Identify which cell holds the provided text, then report its (x, y) central coordinate. 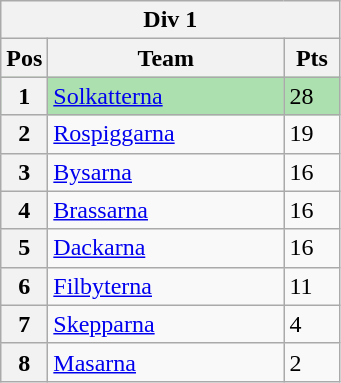
Brassarna (166, 210)
Team (166, 58)
8 (24, 362)
28 (312, 96)
Pos (24, 58)
Pts (312, 58)
Rospiggarna (166, 134)
Solkatterna (166, 96)
19 (312, 134)
3 (24, 172)
Filbyterna (166, 286)
Dackarna (166, 248)
Skepparna (166, 324)
7 (24, 324)
5 (24, 248)
6 (24, 286)
1 (24, 96)
Masarna (166, 362)
Div 1 (170, 20)
Bysarna (166, 172)
11 (312, 286)
